Return the [X, Y] coordinate for the center point of the cell that contains the specified text.  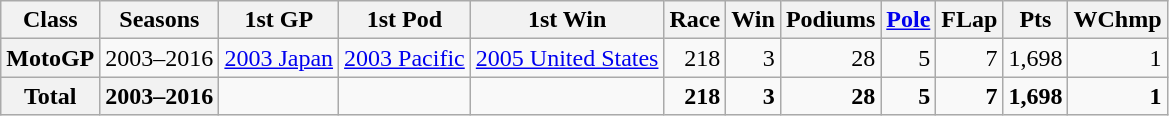
Pole [908, 20]
2005 United States [567, 58]
Pts [1036, 20]
Podiums [830, 20]
MotoGP [50, 58]
Class [50, 20]
1st Pod [405, 20]
1st Win [567, 20]
2003 Pacific [405, 58]
FLap [970, 20]
WChmp [1118, 20]
Seasons [160, 20]
2003 Japan [279, 58]
Win [754, 20]
Race [695, 20]
Total [50, 96]
1st GP [279, 20]
